Pinpoint the cell where the given text exists, returning its (X, Y) midpoint coordinate. 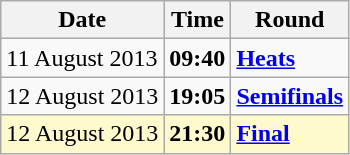
19:05 (198, 96)
11 August 2013 (82, 58)
Heats (290, 58)
Time (198, 20)
Final (290, 134)
09:40 (198, 58)
Semifinals (290, 96)
21:30 (198, 134)
Round (290, 20)
Date (82, 20)
